Provide the [X, Y] coordinate of the cell's center where the given text is located.  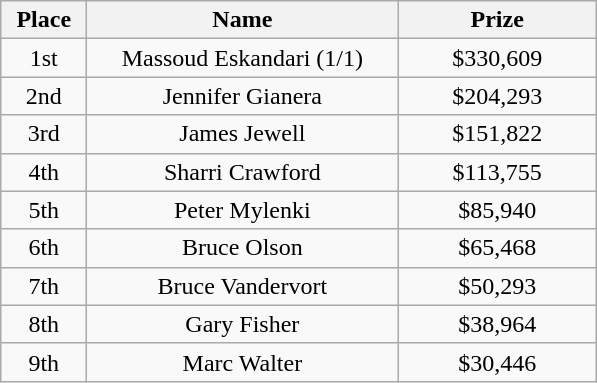
6th [44, 248]
$85,940 [498, 210]
Sharri Crawford [242, 172]
$50,293 [498, 286]
$113,755 [498, 172]
$204,293 [498, 96]
Bruce Olson [242, 248]
1st [44, 58]
Peter Mylenki [242, 210]
4th [44, 172]
$38,964 [498, 324]
9th [44, 362]
$65,468 [498, 248]
Massoud Eskandari (1/1) [242, 58]
3rd [44, 134]
7th [44, 286]
Prize [498, 20]
$151,822 [498, 134]
Place [44, 20]
5th [44, 210]
Name [242, 20]
$330,609 [498, 58]
Jennifer Gianera [242, 96]
Gary Fisher [242, 324]
Bruce Vandervort [242, 286]
$30,446 [498, 362]
Marc Walter [242, 362]
James Jewell [242, 134]
8th [44, 324]
2nd [44, 96]
